Pinpoint the cell where the given text exists, returning its [x, y] midpoint coordinate. 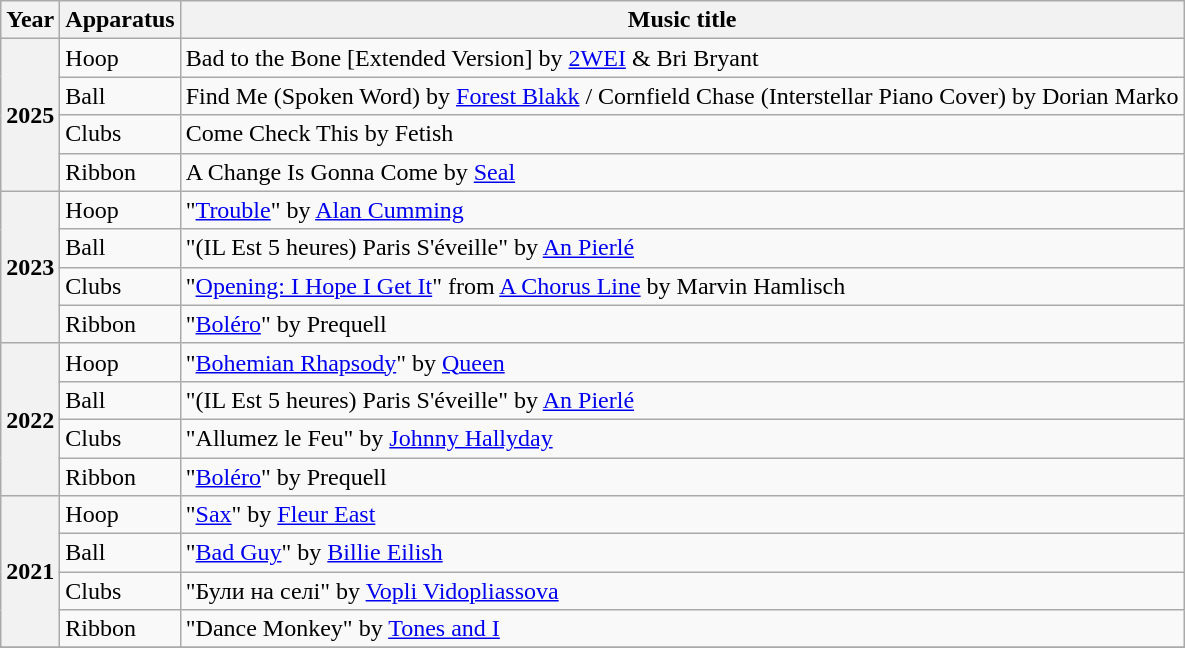
2021 [30, 572]
"Bad Guy" by Billie Eilish [682, 553]
"Sax" by Fleur East [682, 515]
2023 [30, 267]
"Були на селі" by Vopli Vidopliassova [682, 591]
"Allumez le Feu" by Johnny Hallyday [682, 438]
"Trouble" by Alan Cumming [682, 210]
2025 [30, 115]
2022 [30, 419]
Come Check This by Fetish [682, 134]
Music title [682, 20]
Apparatus [120, 20]
A Change Is Gonna Come by Seal [682, 172]
Year [30, 20]
"Bohemian Rhapsody" by Queen [682, 362]
"Opening: I Hope I Get It" from A Chorus Line by Marvin Hamlisch [682, 286]
Bad to the Bone [Extended Version] by 2WEI & Bri Bryant [682, 58]
Find Me (Spoken Word) by Forest Blakk / Cornfield Chase (Interstellar Piano Cover) by Dorian Marko [682, 96]
"Dance Monkey" by Tones and I [682, 629]
